Pinpoint the cell where the given text exists, returning its [x, y] midpoint coordinate. 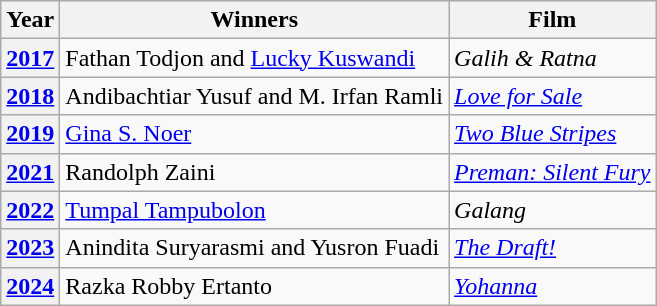
Preman: Silent Fury [552, 172]
2023 [30, 248]
Love for Sale [552, 96]
2022 [30, 210]
The Draft! [552, 248]
Winners [254, 20]
2024 [30, 286]
2021 [30, 172]
Yohanna [552, 286]
Gina S. Noer [254, 134]
Razka Robby Ertanto [254, 286]
Anindita Suryarasmi and Yusron Fuadi [254, 248]
2018 [30, 96]
Fathan Todjon and Lucky Kuswandi [254, 58]
Year [30, 20]
2017 [30, 58]
Two Blue Stripes [552, 134]
Randolph Zaini [254, 172]
Film [552, 20]
Galih & Ratna [552, 58]
Tumpal Tampubolon [254, 210]
Galang [552, 210]
2019 [30, 134]
Andibachtiar Yusuf and M. Irfan Ramli [254, 96]
